Scan for the cell matching the given text and deliver its (x, y) coordinate at center. 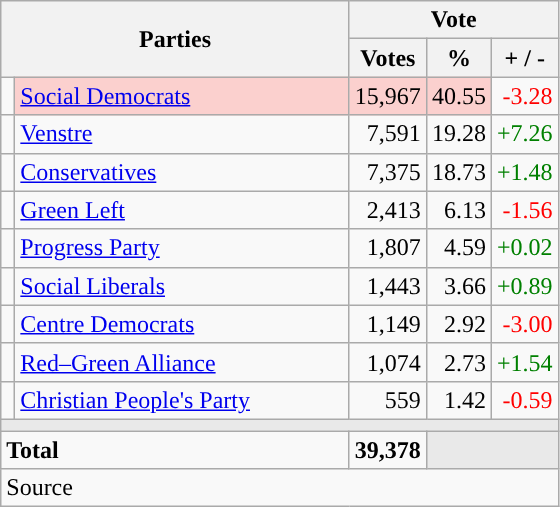
-1.56 (524, 210)
-3.00 (524, 324)
+ / - (524, 58)
Vote (454, 20)
39,378 (388, 449)
% (458, 58)
+7.26 (524, 134)
Parties (176, 39)
Green Left (182, 210)
+1.48 (524, 172)
Conservatives (182, 172)
+0.02 (524, 248)
Source (280, 488)
19.28 (458, 134)
4.59 (458, 248)
2,413 (388, 210)
3.66 (458, 286)
15,967 (388, 96)
+0.89 (524, 286)
7,591 (388, 134)
Red–Green Alliance (182, 362)
1,149 (388, 324)
6.13 (458, 210)
+1.54 (524, 362)
2.73 (458, 362)
1.42 (458, 400)
18.73 (458, 172)
1,443 (388, 286)
2.92 (458, 324)
Centre Democrats (182, 324)
Christian People's Party (182, 400)
Social Democrats (182, 96)
Total (176, 449)
559 (388, 400)
Venstre (182, 134)
-0.59 (524, 400)
40.55 (458, 96)
1,807 (388, 248)
Progress Party (182, 248)
Votes (388, 58)
-3.28 (524, 96)
1,074 (388, 362)
7,375 (388, 172)
Social Liberals (182, 286)
